Determine the (x, y) coordinate at the center of the cell enclosing the given text.  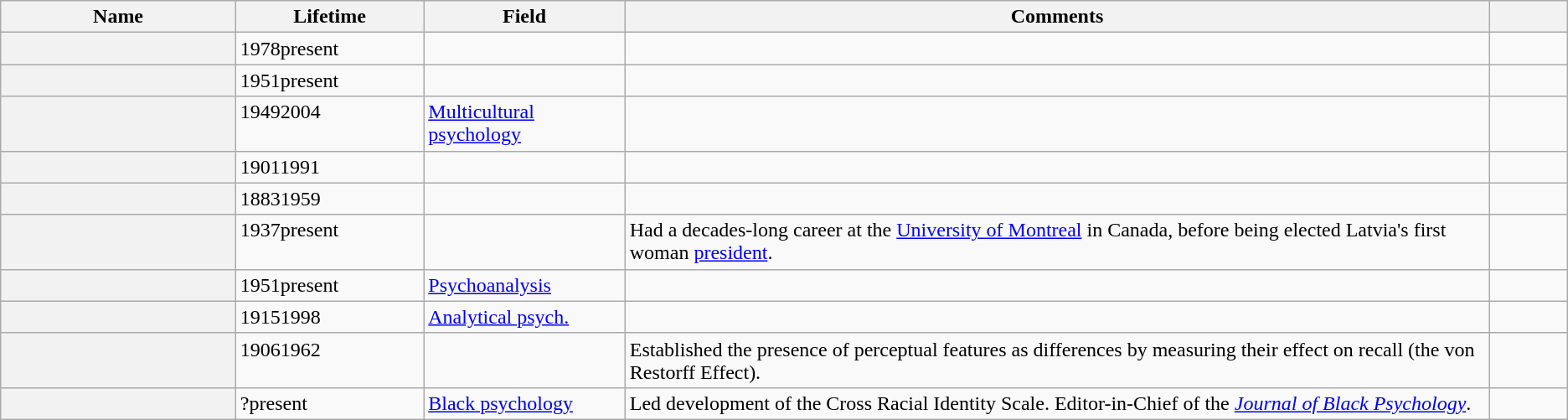
19151998 (329, 317)
Established the presence of perceptual features as differences by measuring their effect on recall (the von Restorff Effect). (1057, 360)
Lifetime (329, 17)
Field (524, 17)
Psychoanalysis (524, 285)
?present (329, 403)
Comments (1057, 17)
19492004 (329, 124)
19061962 (329, 360)
1937present (329, 241)
Multicultural psychology (524, 124)
19011991 (329, 167)
Analytical psych. (524, 317)
Had a decades-long career at the University of Montreal in Canada, before being elected Latvia's first woman president. (1057, 241)
1978present (329, 49)
Black psychology (524, 403)
Led development of the Cross Racial Identity Scale. Editor-in-Chief of the Journal of Black Psychology. (1057, 403)
Name (119, 17)
18831959 (329, 199)
